Extract the (X, Y) coordinate from the center of the cell holding the provided text.  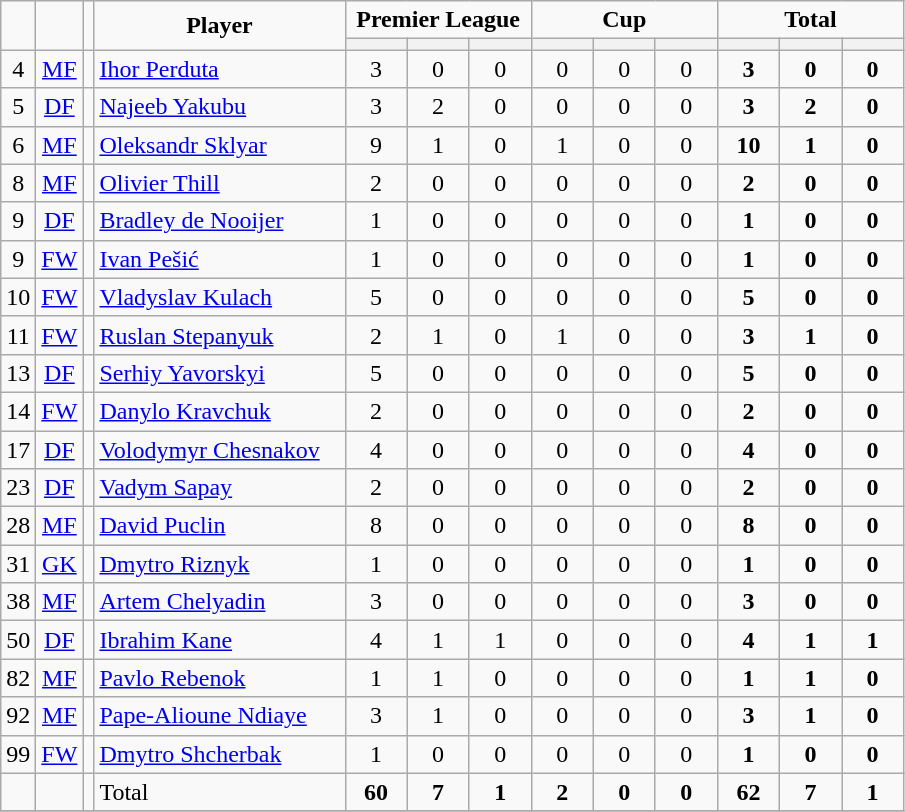
62 (748, 792)
23 (18, 488)
Premier League (438, 20)
99 (18, 754)
Ihor Perduta (220, 69)
Ibrahim Kane (220, 640)
Vadym Sapay (220, 488)
60 (376, 792)
David Puclin (220, 526)
Bradley de Nooijer (220, 221)
Danylo Kravchuk (220, 411)
Serhiy Yavorskyi (220, 373)
Ivan Pešić (220, 259)
17 (18, 449)
Dmytro Shcherbak (220, 754)
Artem Chelyadin (220, 602)
Olivier Thill (220, 183)
GK (60, 564)
82 (18, 678)
Volodymyr Chesnakov (220, 449)
Pape-Alioune Ndiaye (220, 716)
14 (18, 411)
92 (18, 716)
6 (18, 145)
38 (18, 602)
31 (18, 564)
Oleksandr Sklyar (220, 145)
Dmytro Riznyk (220, 564)
13 (18, 373)
Vladyslav Kulach (220, 297)
Player (220, 26)
Pavlo Rebenok (220, 678)
11 (18, 335)
50 (18, 640)
Ruslan Stepanyuk (220, 335)
Cup (624, 20)
Najeeb Yakubu (220, 107)
28 (18, 526)
